From the cell containing the given text, extract its center point as (X, Y) coordinate. 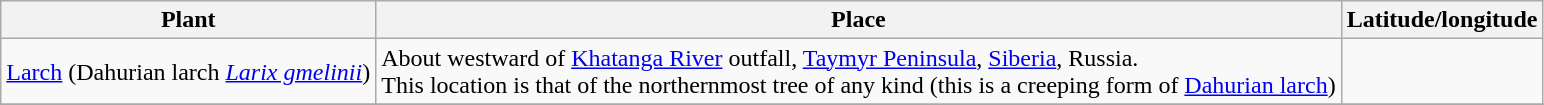
Latitude/longitude (1442, 20)
Place (858, 20)
Plant (188, 20)
Larch (Dahurian larch Larix gmelinii) (188, 72)
